Determine the (x, y) coordinate at the center of the cell enclosing the given text.  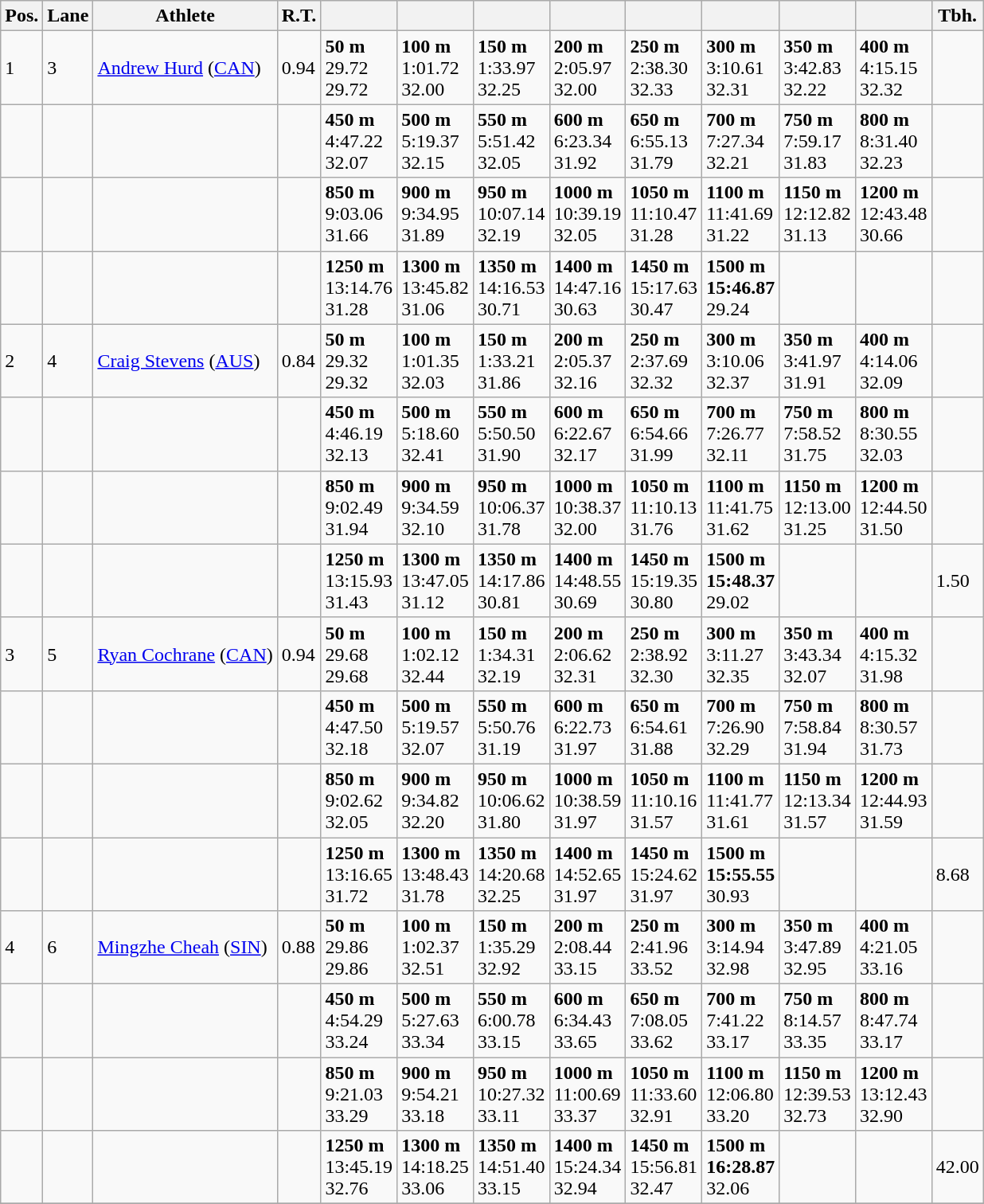
700 m7:26.9032.29 (740, 727)
550 m5:51.4232.05 (511, 141)
350 m3:42.8332.22 (818, 68)
8.68 (957, 874)
600 m6:34.4333.65 (588, 1021)
900 m9:34.8232.20 (435, 800)
300 m3:10.6132.31 (740, 68)
650 m6:55.1331.79 (664, 141)
150 m1:33.2131.86 (511, 361)
1000 m11:00.6933.37 (588, 1094)
1050 m11:10.1631.57 (664, 800)
550 m5:50.7631.19 (511, 727)
300 m3:14.9432.98 (740, 948)
900 m9:34.5932.10 (435, 507)
650 m6:54.6131.88 (664, 727)
750 m7:58.5231.75 (818, 434)
Andrew Hurd (CAN) (185, 68)
800 m8:31.4032.23 (893, 141)
1400 m15:24.3432.94 (588, 1167)
300 m3:11.2732.35 (740, 654)
550 m5:50.5031.90 (511, 434)
350 m3:47.8932.95 (818, 948)
250 m2:38.9232.30 (664, 654)
1400 m14:47.1630.63 (588, 287)
950 m10:27.3233.11 (511, 1094)
200 m2:06.6232.31 (588, 654)
6 (68, 948)
800 m8:30.5731.73 (893, 727)
1200 m12:44.9331.59 (893, 800)
200 m2:08.4433.15 (588, 948)
1 (22, 68)
1.50 (957, 580)
500 m5:19.3732.15 (435, 141)
1200 m12:44.5031.50 (893, 507)
300 m3:10.0632.37 (740, 361)
1100 m11:41.7731.61 (740, 800)
850 m9:02.4931.94 (359, 507)
1350 m14:20.6832.25 (511, 874)
1100 m11:41.6931.22 (740, 214)
1000 m10:38.3732.00 (588, 507)
0.88 (299, 948)
1250 m13:14.7631.28 (359, 287)
50 m29.3229.32 (359, 361)
1100 m12:06.8033.20 (740, 1094)
1350 m14:51.4033.15 (511, 1167)
Pos. (22, 16)
750 m8:14.5733.35 (818, 1021)
950 m10:07.1432.19 (511, 214)
150 m1:34.3132.19 (511, 654)
650 m7:08.0533.62 (664, 1021)
600 m6:22.6732.17 (588, 434)
500 m5:19.5732.07 (435, 727)
1050 m11:10.1331.76 (664, 507)
200 m2:05.9732.00 (588, 68)
50 m29.8629.86 (359, 948)
Lane (68, 16)
800 m8:30.5532.03 (893, 434)
5 (68, 654)
150 m1:35.2932.92 (511, 948)
550 m6:00.7833.15 (511, 1021)
1500 m15:48.3729.02 (740, 580)
1350 m14:17.8630.81 (511, 580)
1050 m11:10.4731.28 (664, 214)
500 m5:18.6032.41 (435, 434)
500 m5:27.6333.34 (435, 1021)
42.00 (957, 1167)
1300 m13:48.4331.78 (435, 874)
Craig Stevens (AUS) (185, 361)
1350 m14:16.5330.71 (511, 287)
400 m4:15.1532.32 (893, 68)
950 m10:06.6231.80 (511, 800)
250 m2:41.9633.52 (664, 948)
1400 m14:48.5530.69 (588, 580)
1450 m15:19.3530.80 (664, 580)
1400 m14:52.6531.97 (588, 874)
700 m7:26.7732.11 (740, 434)
750 m7:59.1731.83 (818, 141)
1050 m11:33.6032.91 (664, 1094)
600 m6:22.7331.97 (588, 727)
0.84 (299, 361)
100 m1:01.3532.03 (435, 361)
200 m2:05.3732.16 (588, 361)
1000 m10:39.1932.05 (588, 214)
800 m8:47.7433.17 (893, 1021)
1000 m10:38.5931.97 (588, 800)
1150 m12:39.5332.73 (818, 1094)
950 m10:06.3731.78 (511, 507)
Tbh. (957, 16)
1250 m13:45.1932.76 (359, 1167)
1450 m15:17.6330.47 (664, 287)
50 m29.6829.68 (359, 654)
450 m4:46.1932.13 (359, 434)
900 m9:34.9531.89 (435, 214)
600 m6:23.3431.92 (588, 141)
850 m9:21.0333.29 (359, 1094)
400 m4:14.0632.09 (893, 361)
R.T. (299, 16)
650 m6:54.6631.99 (664, 434)
1200 m13:12.4332.90 (893, 1094)
1200 m12:43.4830.66 (893, 214)
450 m4:47.5032.18 (359, 727)
1500 m15:46.8729.24 (740, 287)
1250 m13:15.9331.43 (359, 580)
400 m4:21.0533.16 (893, 948)
1300 m14:18.2533.06 (435, 1167)
2 (22, 361)
1450 m15:24.6231.97 (664, 874)
100 m1:01.7232.00 (435, 68)
250 m2:37.6932.32 (664, 361)
100 m1:02.1232.44 (435, 654)
450 m4:47.2232.07 (359, 141)
1450 m15:56.8132.47 (664, 1167)
1150 m12:13.0031.25 (818, 507)
700 m7:27.3432.21 (740, 141)
1150 m12:12.8231.13 (818, 214)
350 m3:43.3432.07 (818, 654)
1300 m13:47.0531.12 (435, 580)
1150 m12:13.3431.57 (818, 800)
450 m4:54.2933.24 (359, 1021)
350 m3:41.9731.91 (818, 361)
1100 m11:41.7531.62 (740, 507)
250 m2:38.3032.33 (664, 68)
400 m4:15.3231.98 (893, 654)
Ryan Cochrane (CAN) (185, 654)
850 m9:03.0631.66 (359, 214)
900 m9:54.2133.18 (435, 1094)
100 m1:02.3732.51 (435, 948)
850 m9:02.6232.05 (359, 800)
1250 m13:16.6531.72 (359, 874)
50 m29.7229.72 (359, 68)
1500 m16:28.8732.06 (740, 1167)
1300 m13:45.8231.06 (435, 287)
700 m7:41.2233.17 (740, 1021)
Athlete (185, 16)
150 m1:33.9732.25 (511, 68)
750 m7:58.8431.94 (818, 727)
Mingzhe Cheah (SIN) (185, 948)
1500 m15:55.5530.93 (740, 874)
